Capture the cell that displays the provided text and extract its (x, y) central coordinate. 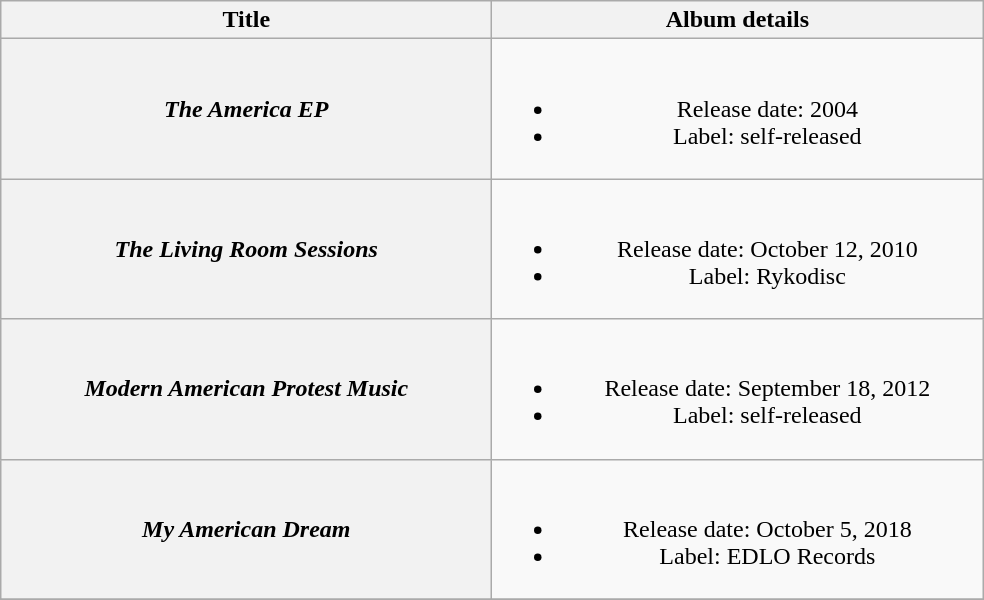
The Living Room Sessions (246, 249)
Release date: 2004Label: self-released (738, 109)
Release date: October 5, 2018Label: EDLO Records (738, 529)
Title (246, 20)
Release date: September 18, 2012Label: self-released (738, 389)
Modern American Protest Music (246, 389)
Album details (738, 20)
My American Dream (246, 529)
The America EP (246, 109)
Release date: October 12, 2010Label: Rykodisc (738, 249)
